Detect which cell encompasses the target text, then output its [X, Y] center coordinate. 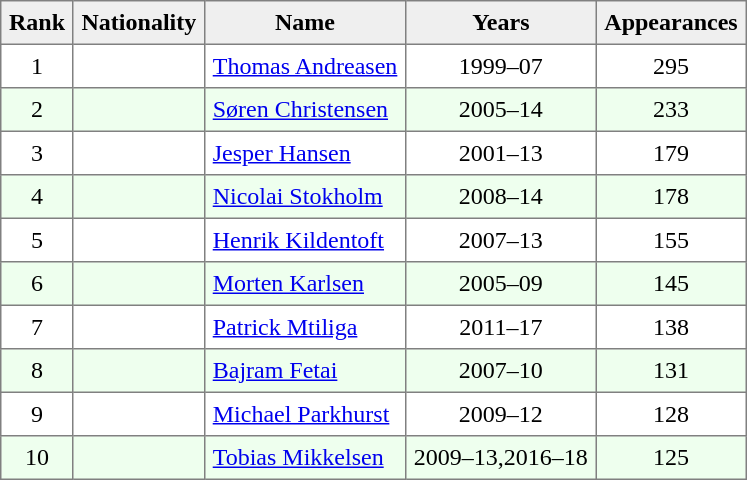
2009–13,2016–18 [501, 458]
155 [671, 240]
Thomas Andreasen [304, 66]
Morten Karlsen [304, 284]
Nationality [138, 23]
295 [671, 66]
145 [671, 284]
2005–09 [501, 284]
Appearances [671, 23]
Bajram Fetai [304, 371]
Tobias Mikkelsen [304, 458]
178 [671, 197]
9 [38, 414]
Søren Christensen [304, 110]
179 [671, 153]
3 [38, 153]
128 [671, 414]
Jesper Hansen [304, 153]
2005–14 [501, 110]
4 [38, 197]
2008–14 [501, 197]
131 [671, 371]
6 [38, 284]
Nicolai Stokholm [304, 197]
2 [38, 110]
2007–13 [501, 240]
Michael Parkhurst [304, 414]
2007–10 [501, 371]
Name [304, 23]
5 [38, 240]
125 [671, 458]
7 [38, 327]
Henrik Kildentoft [304, 240]
Years [501, 23]
10 [38, 458]
Rank [38, 23]
1999–07 [501, 66]
8 [38, 371]
2011–17 [501, 327]
233 [671, 110]
Patrick Mtiliga [304, 327]
2001–13 [501, 153]
1 [38, 66]
2009–12 [501, 414]
138 [671, 327]
